Detect which cell encompasses the target text, then output its [X, Y] center coordinate. 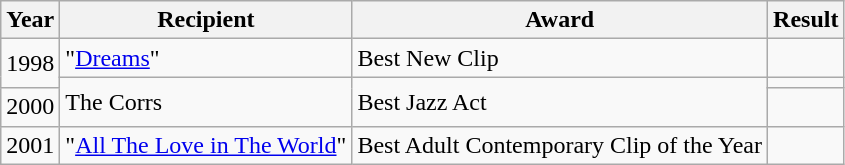
Award [560, 20]
"All The Love in The World" [206, 145]
Best Adult Contemporary Clip of the Year [560, 145]
2000 [30, 107]
1998 [30, 64]
2001 [30, 145]
Best Jazz Act [560, 102]
Recipient [206, 20]
Year [30, 20]
The Corrs [206, 102]
Result [806, 20]
"Dreams" [206, 58]
Best New Clip [560, 58]
